Search for the cell housing the specified text and yield its (x, y) center coordinate. 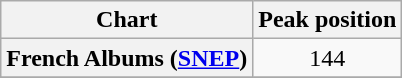
French Albums (SNEP) (127, 58)
Chart (127, 20)
Peak position (328, 20)
144 (328, 58)
